Pinpoint the cell where the given text exists, returning its (x, y) midpoint coordinate. 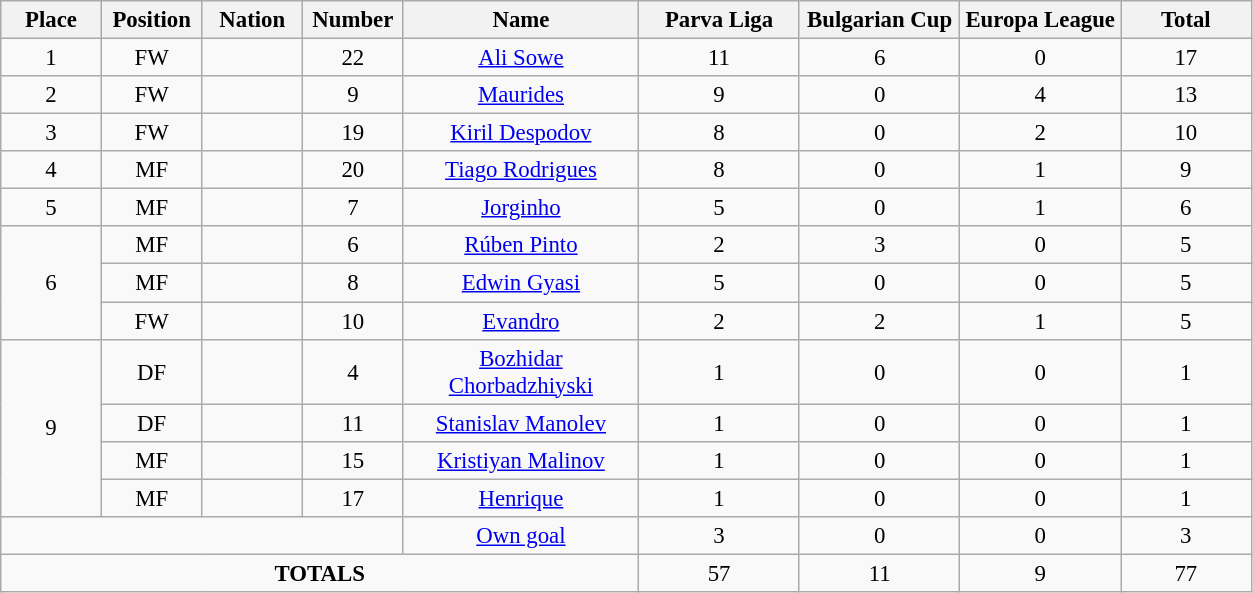
Maurides (521, 95)
Total (1186, 20)
15 (354, 460)
Evandro (521, 321)
7 (354, 208)
20 (354, 170)
Own goal (521, 536)
Nation (252, 20)
Kristiyan Malinov (521, 460)
Tiago Rodrigues (521, 170)
Position (152, 20)
Place (52, 20)
Parva Liga (720, 20)
Jorginho (521, 208)
TOTALS (320, 573)
Number (354, 20)
Ali Sowe (521, 58)
22 (354, 58)
Stanislav Manolev (521, 423)
Edwin Gyasi (521, 283)
Henrique (521, 498)
Bozhidar Chorbadzhiyski (521, 372)
Kiril Despodov (521, 133)
19 (354, 133)
Europa League (1040, 20)
57 (720, 573)
Name (521, 20)
13 (1186, 95)
Bulgarian Cup (880, 20)
Rúben Pinto (521, 245)
77 (1186, 573)
